Return the [x, y] coordinate for the center point of the cell that contains the specified text.  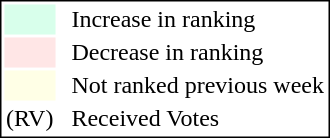
Increase in ranking [198, 19]
Received Votes [198, 119]
Not ranked previous week [198, 85]
(RV) [29, 119]
Decrease in ranking [198, 53]
